Provide the [X, Y] coordinate of the cell's center where the given text is located.  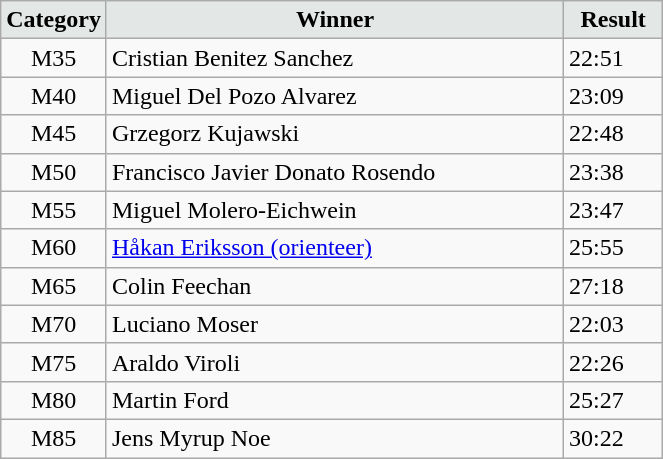
M65 [54, 286]
M60 [54, 248]
M80 [54, 400]
M70 [54, 324]
M45 [54, 134]
M85 [54, 438]
Cristian Benitez Sanchez [334, 58]
Martin Ford [334, 400]
23:09 [614, 96]
Francisco Javier Donato Rosendo [334, 172]
Result [614, 20]
Araldo Viroli [334, 362]
M75 [54, 362]
Håkan Eriksson (orienteer) [334, 248]
23:47 [614, 210]
Category [54, 20]
23:38 [614, 172]
25:55 [614, 248]
Miguel Del Pozo Alvarez [334, 96]
22:51 [614, 58]
Winner [334, 20]
M50 [54, 172]
Jens Myrup Noe [334, 438]
M55 [54, 210]
22:26 [614, 362]
25:27 [614, 400]
27:18 [614, 286]
M35 [54, 58]
22:03 [614, 324]
Grzegorz Kujawski [334, 134]
22:48 [614, 134]
30:22 [614, 438]
M40 [54, 96]
Colin Feechan [334, 286]
Miguel Molero-Eichwein [334, 210]
Luciano Moser [334, 324]
